Output the (x, y) coordinate of the center of the cell containing the given text.  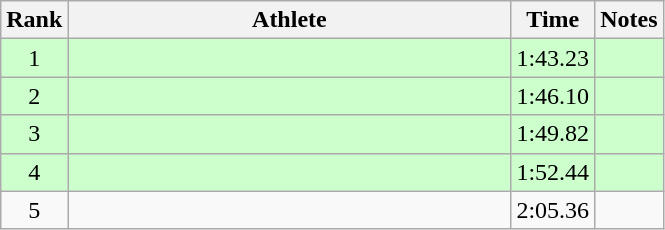
1:43.23 (553, 58)
2:05.36 (553, 210)
1:49.82 (553, 134)
Notes (629, 20)
1:52.44 (553, 172)
5 (34, 210)
1 (34, 58)
Time (553, 20)
Rank (34, 20)
3 (34, 134)
1:46.10 (553, 96)
4 (34, 172)
2 (34, 96)
Athlete (290, 20)
